Detect which cell encompasses the target text, then output its [X, Y] center coordinate. 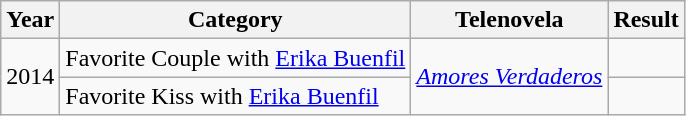
Amores Verdaderos [510, 77]
Telenovela [510, 20]
2014 [30, 77]
Category [236, 20]
Favorite Kiss with Erika Buenfil [236, 96]
Result [646, 20]
Favorite Couple with Erika Buenfil [236, 58]
Year [30, 20]
